Determine the (X, Y) coordinate at the center of the cell enclosing the given text.  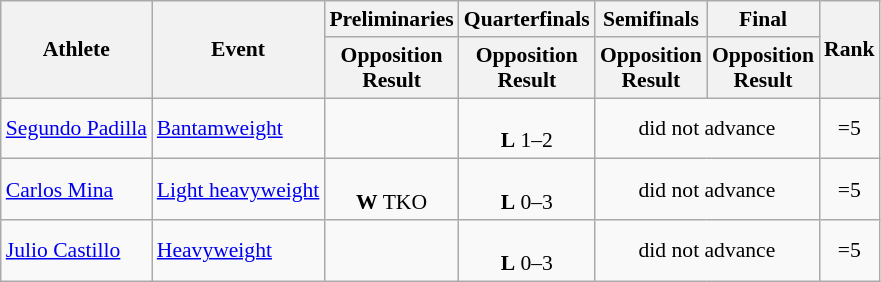
Carlos Mina (76, 190)
Light heavyweight (238, 190)
Preliminaries (391, 19)
Semifinals (651, 19)
Quarterfinals (527, 19)
Rank (850, 50)
L 1–2 (527, 128)
Segundo Padilla (76, 128)
Bantamweight (238, 128)
Athlete (76, 50)
Heavyweight (238, 250)
Final (763, 19)
W TKO (391, 190)
Julio Castillo (76, 250)
Event (238, 50)
